Scan for the cell matching the given text and deliver its [x, y] coordinate at center. 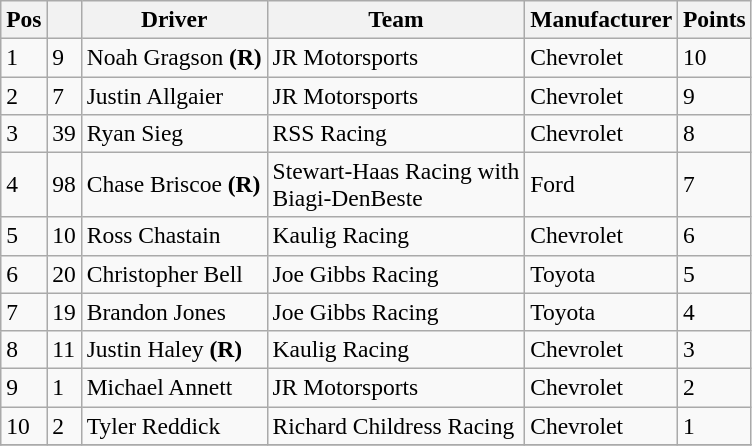
98 [64, 184]
Ryan Sieg [174, 133]
39 [64, 133]
Driver [174, 19]
Stewart-Haas Racing withBiagi-DenBeste [396, 184]
RSS Racing [396, 133]
Chase Briscoe (R) [174, 184]
Richard Childress Racing [396, 425]
11 [64, 349]
Justin Allgaier [174, 95]
Team [396, 19]
Michael Annett [174, 387]
Brandon Jones [174, 312]
Christopher Bell [174, 274]
Ford [602, 184]
Pos [24, 19]
Points [715, 19]
Noah Gragson (R) [174, 57]
20 [64, 274]
Justin Haley (R) [174, 349]
Manufacturer [602, 19]
Tyler Reddick [174, 425]
19 [64, 312]
Ross Chastain [174, 236]
